Determine the [x, y] coordinate at the center of the cell enclosing the given text.  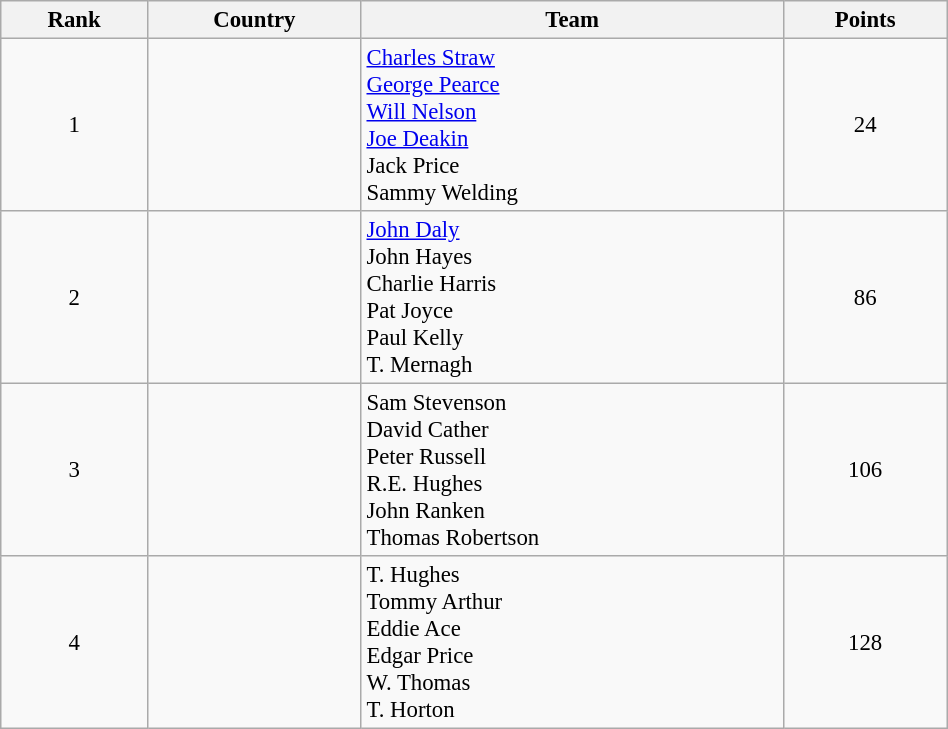
86 [865, 298]
Charles StrawGeorge PearceWill NelsonJoe DeakinJack PriceSammy Welding [572, 126]
4 [74, 642]
3 [74, 470]
128 [865, 642]
Points [865, 20]
Sam StevensonDavid CatherPeter RussellR.E. HughesJohn RankenThomas Robertson [572, 470]
106 [865, 470]
24 [865, 126]
1 [74, 126]
2 [74, 298]
Team [572, 20]
T. HughesTommy ArthurEddie AceEdgar PriceW. ThomasT. Horton [572, 642]
Rank [74, 20]
Country [255, 20]
John DalyJohn HayesCharlie HarrisPat JoycePaul KellyT. Mernagh [572, 298]
